Provide the [X, Y] coordinate of the cell's center where the given text is located.  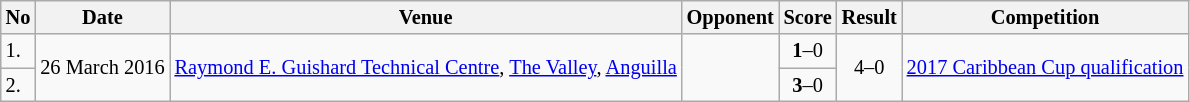
Date [102, 17]
Result [870, 17]
1–0 [808, 51]
2017 Caribbean Cup qualification [1046, 68]
Raymond E. Guishard Technical Centre, The Valley, Anguilla [426, 68]
3–0 [808, 85]
4–0 [870, 68]
Competition [1046, 17]
Score [808, 17]
2. [18, 85]
Opponent [730, 17]
No [18, 17]
1. [18, 51]
Venue [426, 17]
26 March 2016 [102, 68]
